Identify which cell holds the provided text, then report its (X, Y) central coordinate. 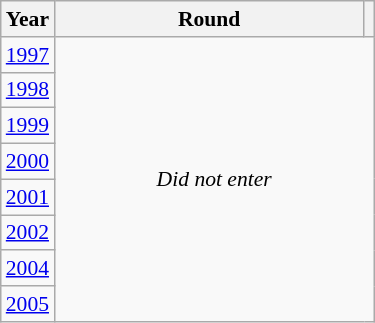
1997 (28, 55)
2005 (28, 304)
1998 (28, 90)
2004 (28, 269)
2002 (28, 233)
Did not enter (214, 180)
Round (209, 19)
2000 (28, 162)
1999 (28, 126)
2001 (28, 197)
Year (28, 19)
